Return the [x, y] coordinate for the center point of the cell that contains the specified text.  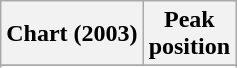
Chart (2003) [72, 34]
Peakposition [189, 34]
